Determine the (X, Y) coordinate at the center of the cell enclosing the given text.  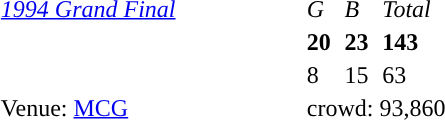
23 (360, 42)
20 (322, 42)
15 (360, 75)
8 (322, 75)
